Scan for the cell matching the given text and deliver its [X, Y] coordinate at center. 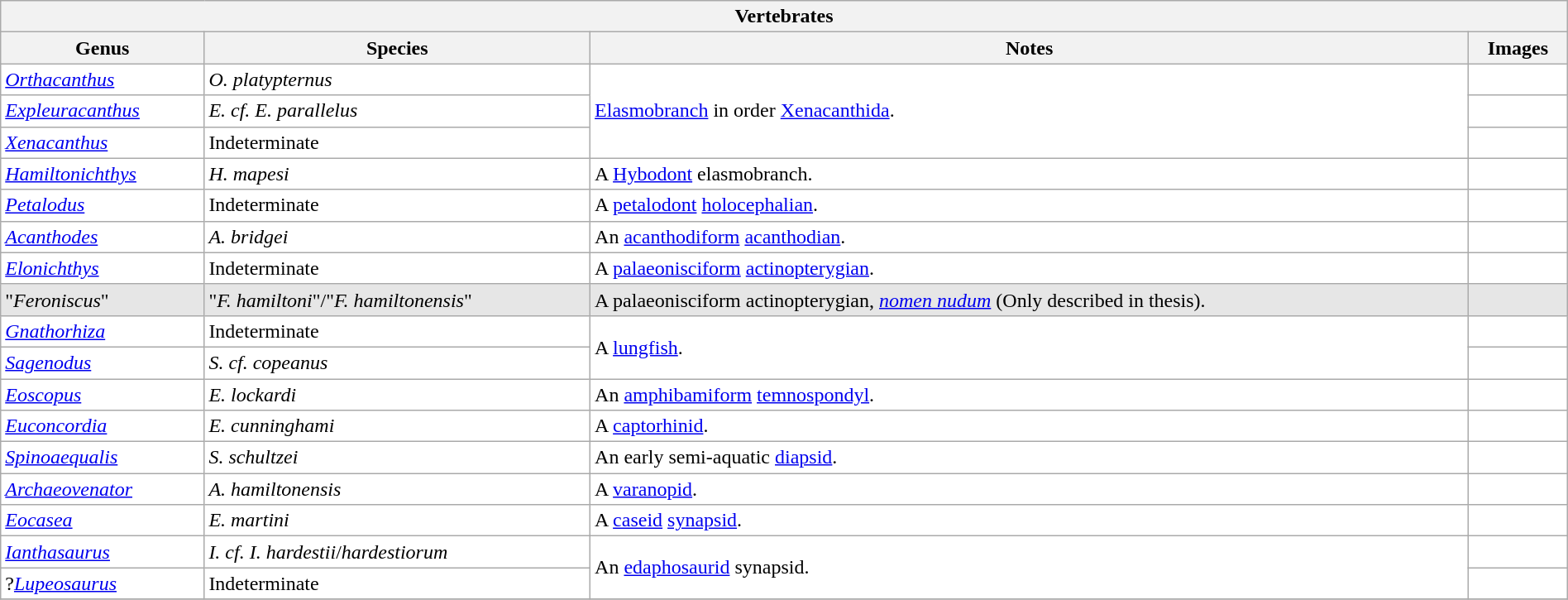
A palaeonisciform actinopterygian, nomen nudum (Only described in thesis). [1030, 300]
O. platypternus [397, 79]
Eoscopus [103, 395]
Elonichthys [103, 268]
Petalodus [103, 205]
Eocasea [103, 521]
E. martini [397, 521]
A lungfish. [1030, 347]
An early semi-aquatic diapsid. [1030, 458]
A captorhinid. [1030, 426]
Xenacanthus [103, 142]
Ianthasaurus [103, 552]
"F. hamiltoni"/"F. hamiltonensis" [397, 300]
Notes [1030, 48]
I. cf. I. hardestii/hardestiorum [397, 552]
A varanopid. [1030, 489]
S. schultzei [397, 458]
Images [1518, 48]
Euconcordia [103, 426]
E. cf. E. parallelus [397, 111]
A. hamiltonensis [397, 489]
A palaeonisciform actinopterygian. [1030, 268]
Acanthodes [103, 237]
"Feroniscus" [103, 300]
?Lupeosaurus [103, 583]
A Hybodont elasmobranch. [1030, 174]
Vertebrates [784, 17]
An edaphosaurid synapsid. [1030, 568]
Orthacanthus [103, 79]
E. cunninghami [397, 426]
Elasmobranch in order Xenacanthida. [1030, 111]
Hamiltonichthys [103, 174]
An amphibamiform temnospondyl. [1030, 395]
An acanthodiform acanthodian. [1030, 237]
Sagenodus [103, 362]
Expleuracanthus [103, 111]
Archaeovenator [103, 489]
A petalodont holocephalian. [1030, 205]
A. bridgei [397, 237]
E. lockardi [397, 395]
Species [397, 48]
A caseid synapsid. [1030, 521]
S. cf. copeanus [397, 362]
Genus [103, 48]
Gnathorhiza [103, 331]
H. mapesi [397, 174]
Spinoaequalis [103, 458]
